Extract the (x, y) coordinate from the center of the cell holding the provided text.  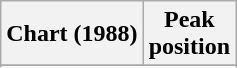
Peak position (189, 34)
Chart (1988) (72, 34)
